Determine the (X, Y) coordinate at the center of the cell enclosing the given text.  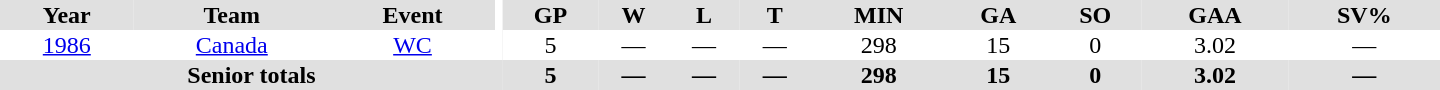
GAA (1215, 15)
Year (67, 15)
Event (412, 15)
GP (550, 15)
WC (412, 45)
GA (998, 15)
Canada (232, 45)
Senior totals (252, 75)
SO (1095, 15)
T (774, 15)
1986 (67, 45)
MIN (878, 15)
L (704, 15)
Team (232, 15)
SV% (1364, 15)
W (634, 15)
